Return the (x, y) coordinate for the center point of the cell that contains the specified text.  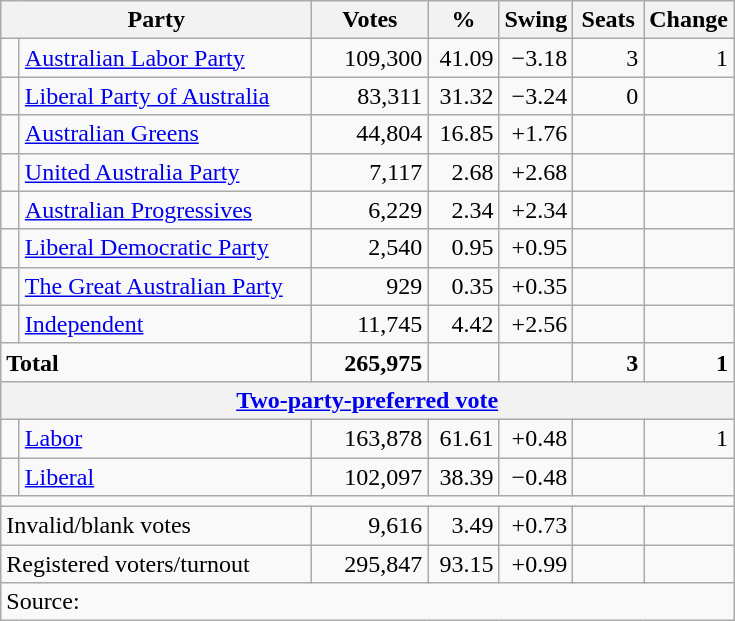
Independent (166, 324)
Liberal (166, 477)
4.42 (464, 324)
7,117 (370, 172)
9,616 (370, 526)
Votes (370, 20)
+1.76 (536, 134)
+2.56 (536, 324)
93.15 (464, 564)
−3.18 (536, 58)
+2.68 (536, 172)
−3.24 (536, 96)
265,975 (370, 362)
929 (370, 286)
109,300 (370, 58)
Two-party-preferred vote (368, 400)
2,540 (370, 248)
+2.34 (536, 210)
+0.95 (536, 248)
44,804 (370, 134)
+0.73 (536, 526)
% (464, 20)
41.09 (464, 58)
102,097 (370, 477)
31.32 (464, 96)
0.35 (464, 286)
0.95 (464, 248)
Total (156, 362)
0 (608, 96)
2.34 (464, 210)
3.49 (464, 526)
Liberal Democratic Party (166, 248)
+0.35 (536, 286)
Invalid/blank votes (156, 526)
11,745 (370, 324)
Registered voters/turnout (156, 564)
+0.48 (536, 438)
61.61 (464, 438)
Australian Greens (166, 134)
The Great Australian Party (166, 286)
−0.48 (536, 477)
2.68 (464, 172)
Australian Progressives (166, 210)
+0.99 (536, 564)
6,229 (370, 210)
Liberal Party of Australia (166, 96)
38.39 (464, 477)
Labor (166, 438)
Swing (536, 20)
Australian Labor Party (166, 58)
Source: (368, 602)
163,878 (370, 438)
Change (689, 20)
16.85 (464, 134)
United Australia Party (166, 172)
83,311 (370, 96)
295,847 (370, 564)
Seats (608, 20)
Party (156, 20)
